From the cell containing the given text, extract its center point as (x, y) coordinate. 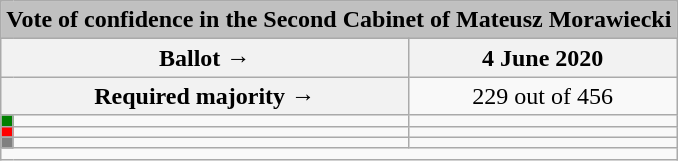
Required majority → (205, 96)
4 June 2020 (543, 58)
Vote of confidence in the Second Cabinet of Mateusz Morawiecki (339, 20)
Ballot → (205, 58)
229 out of 456 (543, 96)
